Determine the [x, y] coordinate at the center of the cell enclosing the given text.  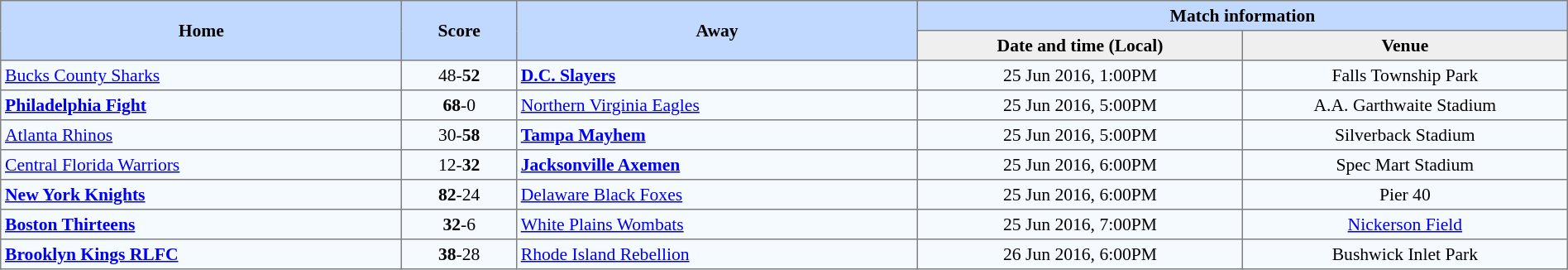
Spec Mart Stadium [1404, 165]
Date and time (Local) [1080, 46]
Home [202, 31]
32-6 [460, 224]
Falls Township Park [1404, 75]
Bucks County Sharks [202, 75]
30-58 [460, 135]
A.A. Garthwaite Stadium [1404, 105]
12-32 [460, 165]
25 Jun 2016, 7:00PM [1080, 224]
Venue [1404, 46]
Away [716, 31]
25 Jun 2016, 1:00PM [1080, 75]
Jacksonville Axemen [716, 165]
Atlanta Rhinos [202, 135]
New York Knights [202, 195]
Nickerson Field [1404, 224]
68-0 [460, 105]
Silverback Stadium [1404, 135]
48-52 [460, 75]
26 Jun 2016, 6:00PM [1080, 254]
Brooklyn Kings RLFC [202, 254]
38-28 [460, 254]
Score [460, 31]
Philadelphia Fight [202, 105]
Tampa Mayhem [716, 135]
Delaware Black Foxes [716, 195]
Central Florida Warriors [202, 165]
Northern Virginia Eagles [716, 105]
Pier 40 [1404, 195]
82-24 [460, 195]
D.C. Slayers [716, 75]
White Plains Wombats [716, 224]
Rhode Island Rebellion [716, 254]
Bushwick Inlet Park [1404, 254]
Match information [1243, 16]
Boston Thirteens [202, 224]
